From the cell containing the given text, extract its center point as [x, y] coordinate. 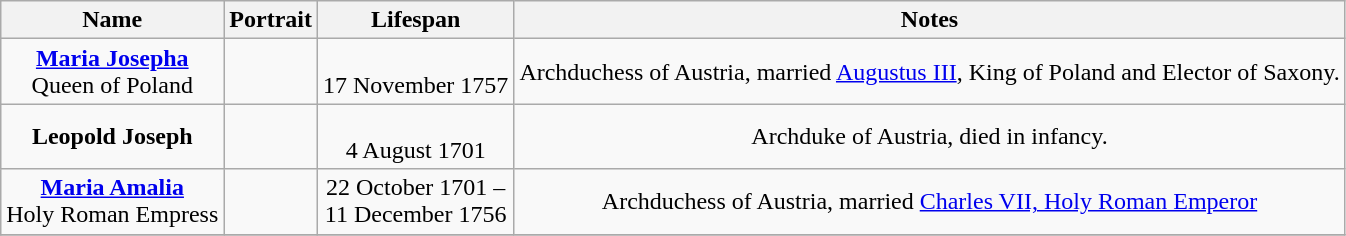
4 August 1701 [415, 136]
Archduchess of Austria, married Charles VII, Holy Roman Emperor [930, 202]
Maria JosephaQueen of Poland [112, 72]
Name [112, 20]
Leopold Joseph [112, 136]
17 November 1757 [415, 72]
Archduchess of Austria, married Augustus III, King of Poland and Elector of Saxony. [930, 72]
22 October 1701 –11 December 1756 [415, 202]
Archduke of Austria, died in infancy. [930, 136]
Lifespan [415, 20]
Portrait [271, 20]
Maria AmaliaHoly Roman Empress [112, 202]
Notes [930, 20]
